For the text-containing cell, return its midpoint in [x, y] coordinate format. 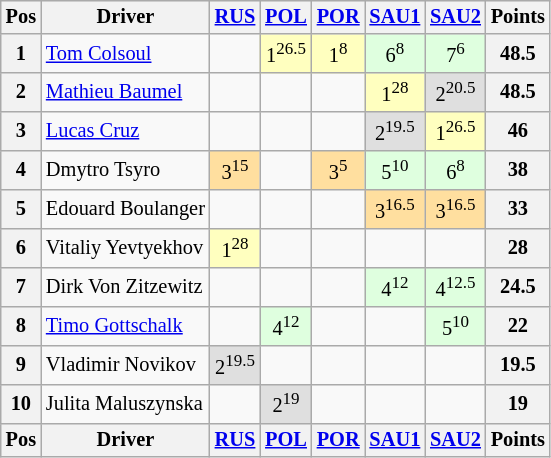
220.5 [456, 92]
Julita Maluszynska [126, 404]
Dirk Von Zitzewitz [126, 288]
38 [518, 170]
Edouard Boulanger [126, 210]
9 [21, 364]
2 [21, 92]
5 [21, 210]
35 [338, 170]
19.5 [518, 364]
24.5 [518, 288]
18 [338, 54]
19 [518, 404]
22 [518, 326]
219 [286, 404]
Timo Gottschalk [126, 326]
Mathieu Baumel [126, 92]
1 [21, 54]
412.5 [456, 288]
46 [518, 132]
33 [518, 210]
10 [21, 404]
Vitaliy Yevtyekhov [126, 248]
315 [235, 170]
6 [21, 248]
8 [21, 326]
3 [21, 132]
4 [21, 170]
Dmytro Tsyro [126, 170]
7 [21, 288]
28 [518, 248]
76 [456, 54]
Tom Colsoul [126, 54]
Vladimir Novikov [126, 364]
Lucas Cruz [126, 132]
